Locate the cell with the specified text and output its (x, y) center coordinate. 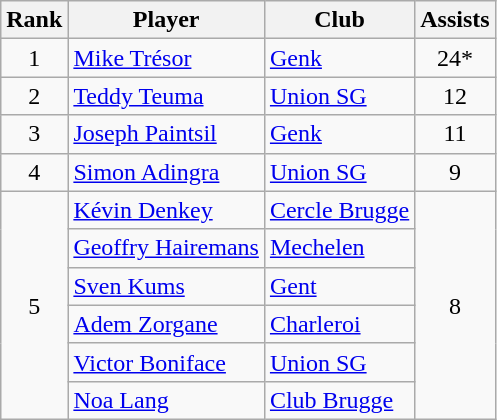
Sven Kums (166, 286)
1 (34, 58)
Geoffry Hairemans (166, 248)
3 (34, 134)
Club Brugge (339, 400)
Kévin Denkey (166, 210)
11 (455, 134)
5 (34, 305)
Mike Trésor (166, 58)
Assists (455, 20)
Club (339, 20)
Adem Zorgane (166, 324)
Mechelen (339, 248)
12 (455, 96)
2 (34, 96)
24* (455, 58)
Charleroi (339, 324)
9 (455, 172)
Joseph Paintsil (166, 134)
Simon Adingra (166, 172)
8 (455, 305)
4 (34, 172)
Noa Lang (166, 400)
Victor Boniface (166, 362)
Teddy Teuma (166, 96)
Player (166, 20)
Cercle Brugge (339, 210)
Gent (339, 286)
Rank (34, 20)
